Capture the cell that displays the provided text and extract its [x, y] central coordinate. 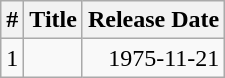
Release Date [153, 20]
Title [54, 20]
# [12, 20]
1 [12, 58]
1975-11-21 [153, 58]
